Pinpoint the cell where the given text exists, returning its [x, y] midpoint coordinate. 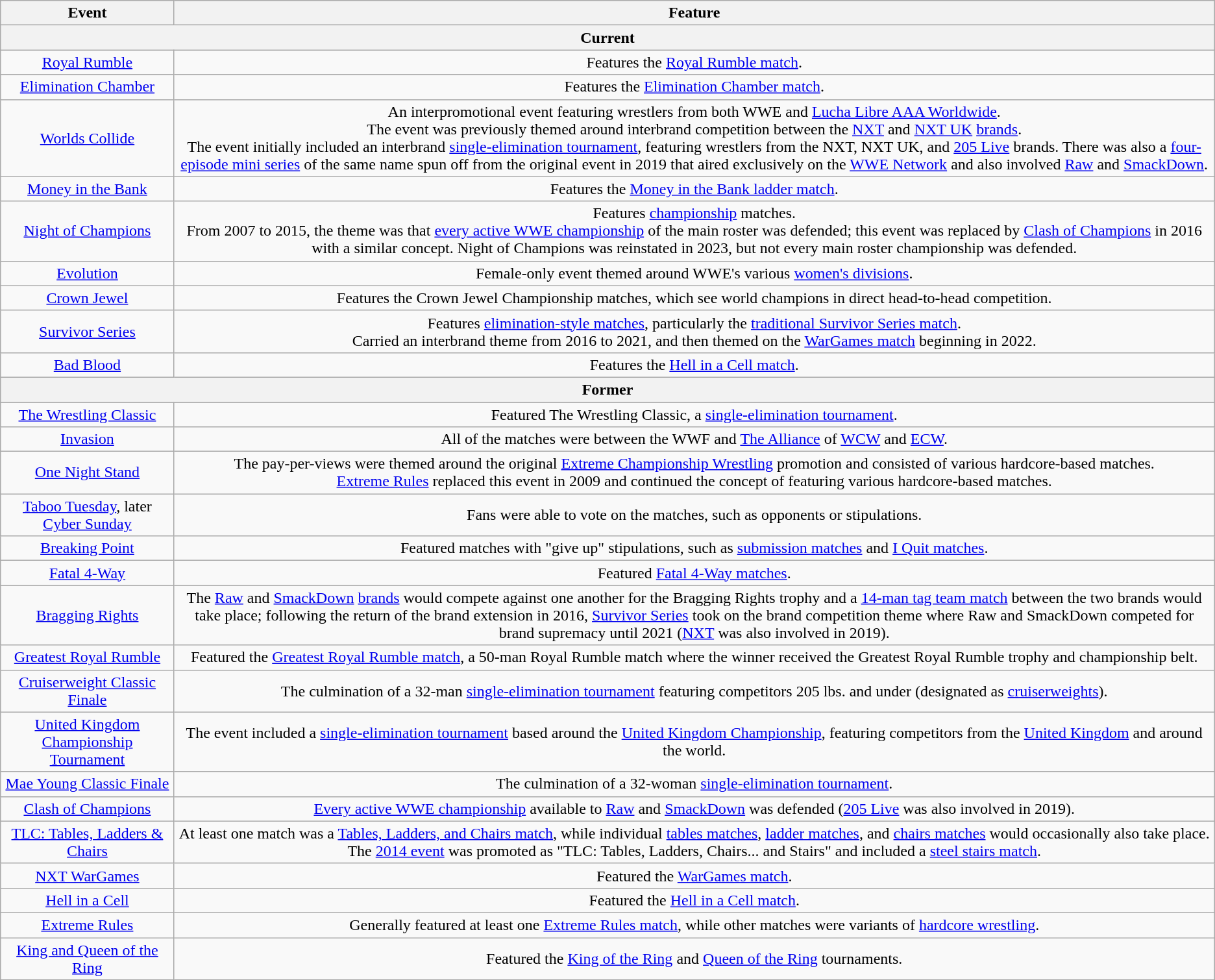
Breaking Point [87, 548]
The culmination of a 32-man single-elimination tournament featuring competitors 205 lbs. and under (designated as cruiserweights). [694, 691]
One Night Stand [87, 472]
Features the Elimination Chamber match. [694, 87]
Featured The Wrestling Classic, a single-elimination tournament. [694, 415]
Featured the WarGames match. [694, 876]
NXT WarGames [87, 876]
TLC: Tables, Ladders & Chairs [87, 842]
Former [607, 389]
Featured matches with "give up" stipulations, such as submission matches and I Quit matches. [694, 548]
Features the Hell in a Cell match. [694, 365]
Every active WWE championship available to Raw and SmackDown was defended (205 Live was also involved in 2019). [694, 809]
Greatest Royal Rumble [87, 657]
Features the Crown Jewel Championship matches, which see world champions in direct head-to-head competition. [694, 298]
Event [87, 13]
Current [607, 38]
The culmination of a 32-woman single-elimination tournament. [694, 784]
The Wrestling Classic [87, 415]
Cruiserweight Classic Finale [87, 691]
Survivor Series [87, 331]
Features the Royal Rumble match. [694, 62]
Night of Champions [87, 231]
Featured the Hell in a Cell match. [694, 900]
Featured the King of the Ring and Queen of the Ring tournaments. [694, 958]
United Kingdom Championship Tournament [87, 742]
Hell in a Cell [87, 900]
Invasion [87, 439]
King and Queen of the Ring [87, 958]
Taboo Tuesday, later Cyber Sunday [87, 515]
Extreme Rules [87, 925]
Featured Fatal 4-Way matches. [694, 573]
Fans were able to vote on the matches, such as opponents or stipulations. [694, 515]
Evolution [87, 273]
Fatal 4-Way [87, 573]
Bad Blood [87, 365]
Female-only event themed around WWE's various women's divisions. [694, 273]
Worlds Collide [87, 138]
Generally featured at least one Extreme Rules match, while other matches were variants of hardcore wrestling. [694, 925]
Clash of Champions [87, 809]
Crown Jewel [87, 298]
Features the Money in the Bank ladder match. [694, 189]
Money in the Bank [87, 189]
Elimination Chamber [87, 87]
All of the matches were between the WWF and The Alliance of WCW and ECW. [694, 439]
Mae Young Classic Finale [87, 784]
Bragging Rights [87, 615]
Feature [694, 13]
Royal Rumble [87, 62]
